For the text-containing cell, return its midpoint in (X, Y) coordinate format. 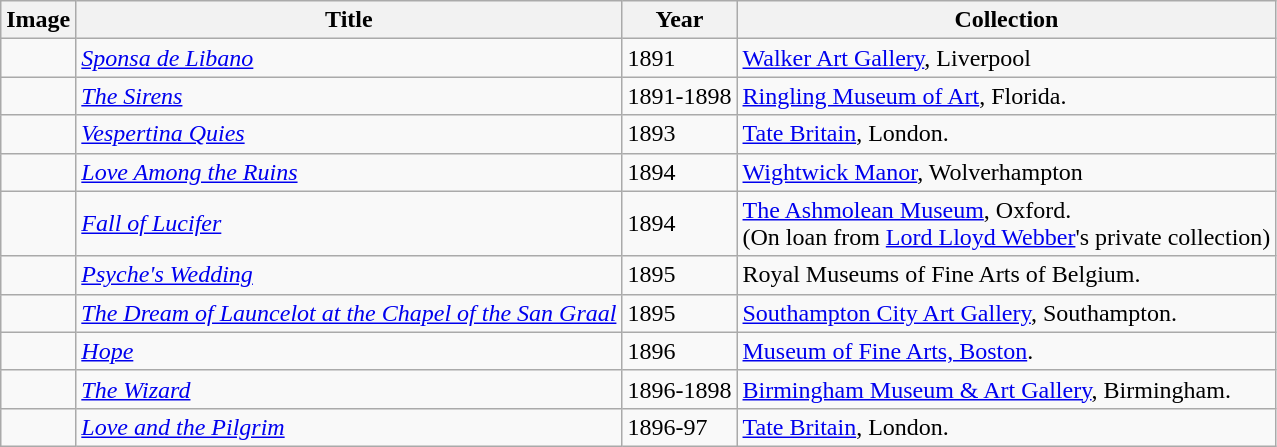
1891-1898 (680, 96)
Year (680, 20)
Vespertina Quies (349, 134)
The Wizard (349, 389)
1896-1898 (680, 389)
Southampton City Art Gallery, Southampton. (1006, 313)
Sponsa de Libano (349, 58)
Love and the Pilgrim (349, 427)
1896 (680, 351)
The Sirens (349, 96)
The Dream of Launcelot at the Chapel of the San Graal (349, 313)
Collection (1006, 20)
Royal Museums of Fine Arts of Belgium. (1006, 275)
Title (349, 20)
1891 (680, 58)
1893 (680, 134)
Ringling Museum of Art, Florida. (1006, 96)
Image (38, 20)
Love Among the Ruins (349, 172)
The Ashmolean Museum, Oxford.(On loan from Lord Lloyd Webber's private collection) (1006, 224)
Fall of Lucifer (349, 224)
Psyche's Wedding (349, 275)
Hope (349, 351)
Birmingham Museum & Art Gallery, Birmingham. (1006, 389)
1896-97 (680, 427)
Walker Art Gallery, Liverpool (1006, 58)
Museum of Fine Arts, Boston. (1006, 351)
Wightwick Manor, Wolverhampton (1006, 172)
